Detect which cell encompasses the target text, then output its [x, y] center coordinate. 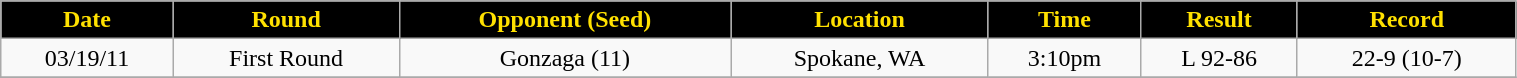
Date [87, 20]
Gonzaga (11) [565, 58]
Record [1406, 20]
First Round [286, 58]
3:10pm [1064, 58]
Location [860, 20]
L 92-86 [1220, 58]
03/19/11 [87, 58]
22-9 (10-7) [1406, 58]
Time [1064, 20]
Round [286, 20]
Spokane, WA [860, 58]
Result [1220, 20]
Opponent (Seed) [565, 20]
